Output the [X, Y] coordinate of the center of the cell containing the given text.  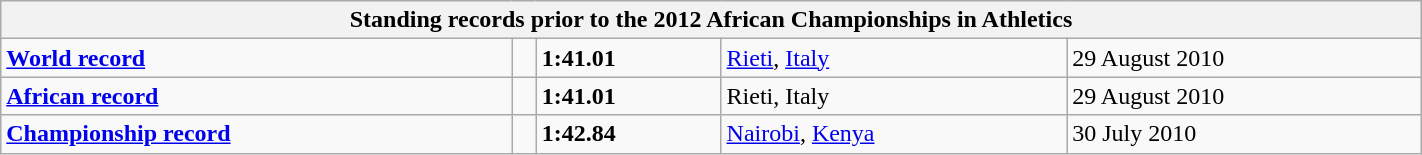
Standing records prior to the 2012 African Championships in Athletics [711, 20]
1:42.84 [628, 134]
African record [256, 96]
Championship record [256, 134]
30 July 2010 [1244, 134]
Nairobi, Kenya [894, 134]
World record [256, 58]
